Return [X, Y] of the center of cell containing provided text 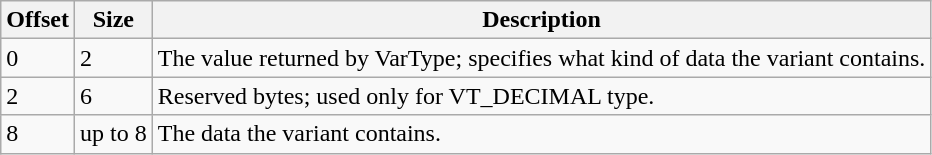
Description [542, 20]
8 [38, 134]
Size [113, 20]
6 [113, 96]
0 [38, 58]
up to 8 [113, 134]
The data the variant contains. [542, 134]
Reserved bytes; used only for VT_DECIMAL type. [542, 96]
The value returned by VarType; specifies what kind of data the variant contains. [542, 58]
Offset [38, 20]
